Capture the cell that displays the provided text and extract its (x, y) central coordinate. 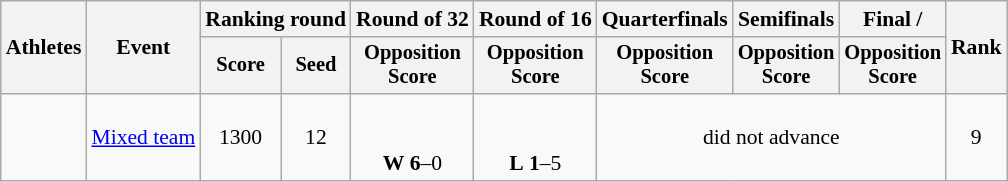
Athletes (44, 48)
Quarterfinals (665, 19)
1300 (240, 138)
Final / (892, 19)
Event (143, 48)
9 (976, 138)
Ranking round (276, 19)
W 6–0 (412, 138)
Rank (976, 48)
Semifinals (786, 19)
12 (316, 138)
L 1–5 (536, 138)
Round of 16 (536, 19)
Seed (316, 66)
Score (240, 66)
Round of 32 (412, 19)
did not advance (772, 138)
Mixed team (143, 138)
